Capture the cell that displays the provided text and extract its (X, Y) central coordinate. 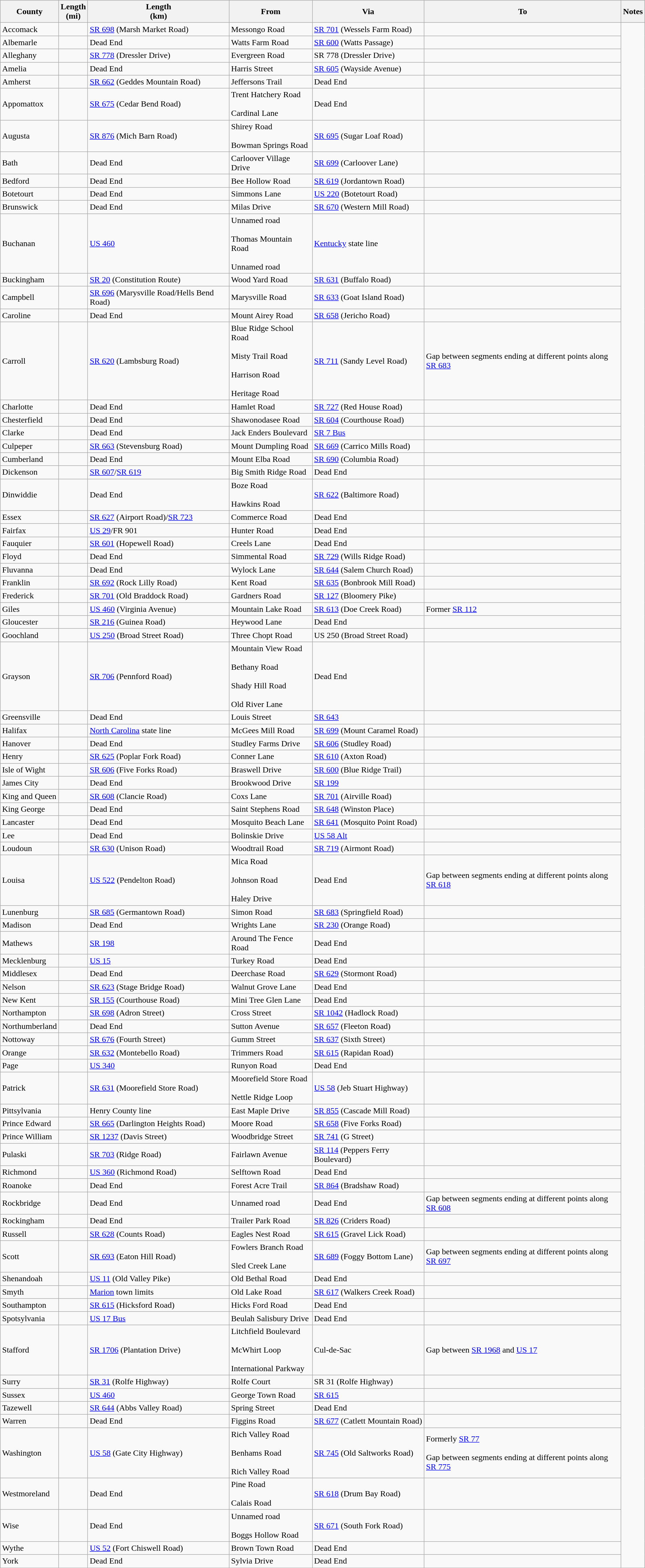
SR 635 (Bonbrook Mill Road) (368, 583)
Lee (30, 835)
Cumberland (30, 459)
Turkey Road (271, 961)
Amherst (30, 82)
Page (30, 1065)
SR 648 (Winston Place) (368, 809)
Bee Hollow Road (271, 181)
Loudoun (30, 849)
SR 1237 (Davis Street) (158, 1137)
Mount Airey Road (271, 315)
Walnut Grove Lane (271, 987)
SR 855 (Cascade Mill Road) (368, 1110)
Southampton (30, 1305)
East Maple Drive (271, 1110)
Northumberland (30, 1026)
Bath (30, 163)
Clarke (30, 433)
Prince Edward (30, 1124)
SR 641 (Mosquito Point Road) (368, 822)
Gap between SR 1968 and US 17 (523, 1350)
SR 605 (Wayside Avenue) (368, 69)
SR 690 (Columbia Road) (368, 459)
Cross Street (271, 1013)
Washington (30, 1453)
SR 741 (G Street) (368, 1137)
Sylvia Drive (271, 1561)
New Kent (30, 1000)
Studley Farms Drive (271, 743)
SR 604 (Courthouse Road) (368, 420)
Simmons Lane (271, 194)
Brookwood Drive (271, 783)
Evergreen Road (271, 55)
Boze RoadHawkins Road (271, 495)
SR 658 (Five Forks Road) (368, 1124)
Gap between segments ending at different points along SR 697 (523, 1256)
SR 615 (368, 1395)
Shawonodasee Road (271, 420)
SR 699 (Mount Caramel Road) (368, 730)
US 220 (Botetourt Road) (368, 194)
SR 683 (Springfield Road) (368, 912)
Mathews (30, 943)
SR 675 (Cedar Bend Road) (158, 104)
Isle of Wight (30, 770)
Gap between segments ending at different points along SR 618 (523, 880)
Deerchase Road (271, 974)
Gloucester (30, 622)
SR 665 (Darlington Heights Road) (158, 1124)
From (271, 12)
Roanoke (30, 1185)
Wrights Lane (271, 925)
Louisa (30, 880)
King and Queen (30, 796)
SR 629 (Stormont Road) (368, 974)
Notes (633, 12)
Wylock Lane (271, 570)
Former SR 112 (523, 609)
Augusta (30, 136)
Around The Fence Road (271, 943)
SR 114 (Peppers Ferry Boulevard) (368, 1155)
SR 637 (Sixth Street) (368, 1039)
Blue Ridge School RoadMisty Trail RoadHarrison RoadHeritage Road (271, 361)
Buckingham (30, 280)
Charlotte (30, 407)
Pulaski (30, 1155)
Spring Street (271, 1408)
Rockingham (30, 1221)
SR 20 (Constitution Route) (158, 280)
Gumm Street (271, 1039)
SR 127 (Bloomery Pike) (368, 596)
SR 695 (Sugar Loaf Road) (368, 136)
Heywood Lane (271, 622)
Selftown Road (271, 1172)
Hamlet Road (271, 407)
Simmental Road (271, 556)
Rich Valley RoadBenhams RoadRich Valley Road (271, 1453)
SR 615 (Rapidan Road) (368, 1052)
Culpeper (30, 446)
Trimmers Road (271, 1052)
Botetourt (30, 194)
Wise (30, 1526)
Nottoway (30, 1039)
SR 711 (Sandy Level Road) (368, 361)
Surry (30, 1382)
Grayson (30, 676)
Beulah Salisbury Drive (271, 1318)
SR 826 (Criders Road) (368, 1221)
Mica RoadJohnson RoadHaley Drive (271, 880)
US 58 Alt (368, 835)
Louis Street (271, 717)
Shirey RoadBowman Springs Road (271, 136)
US 58 (Gate City Highway) (158, 1453)
SR 631 (Moorefield Store Road) (158, 1088)
Carroll (30, 361)
SR 685 (Germantown Road) (158, 912)
Rockbridge (30, 1203)
Trent Hatchery RoadCardinal Lane (271, 104)
US 29/FR 901 (158, 530)
Middlesex (30, 974)
North Carolina state line (158, 730)
SR 619 (Jordantown Road) (368, 181)
SR 615 (Gravel Lick Road) (368, 1234)
Lunenburg (30, 912)
Stafford (30, 1350)
Mecklenburg (30, 961)
Hicks Ford Road (271, 1305)
Buchanan (30, 243)
SR 622 (Baltimore Road) (368, 495)
SR 701 (Wessels Farm Road) (368, 29)
Moore Road (271, 1124)
SR 657 (Fleeton Road) (368, 1026)
Wood Yard Road (271, 280)
SR 607/SR 619 (158, 472)
Brown Town Road (271, 1548)
Big Smith Ridge Road (271, 472)
Litchfield BoulevardMcWhirt LoopInternational Parkway (271, 1350)
Length(km) (158, 12)
Frederick (30, 596)
US 11 (Old Valley Pike) (158, 1279)
Franklin (30, 583)
Coxs Lane (271, 796)
Brunswick (30, 207)
US 58 (Jeb Stuart Highway) (368, 1088)
SR 692 (Rock Lilly Road) (158, 583)
Sussex (30, 1395)
Orange (30, 1052)
SR 601 (Hopewell Road) (158, 543)
SR 623 (Stage Bridge Road) (158, 987)
Pittsylvania (30, 1110)
SR 230 (Orange Road) (368, 925)
Unnamed road (271, 1203)
Essex (30, 517)
George Town Road (271, 1395)
Gap between segments ending at different points along SR 683 (523, 361)
Madison (30, 925)
SR 689 (Foggy Bottom Lane) (368, 1256)
SR 658 (Jericho Road) (368, 315)
SR 669 (Carrico Mills Road) (368, 446)
SR 600 (Blue Ridge Trail) (368, 770)
SR 703 (Ridge Road) (158, 1155)
Commerce Road (271, 517)
Kentucky state line (368, 243)
Via (368, 12)
SR 618 (Drum Bay Road) (368, 1494)
US 522 (Pendelton Road) (158, 880)
County (30, 12)
SR 676 (Fourth Street) (158, 1039)
Cul-de-Sac (368, 1350)
James City (30, 783)
SR 625 (Poplar Fork Road) (158, 757)
Figgins Road (271, 1421)
Mount Elba Road (271, 459)
SR 745 (Old Saltworks Road) (368, 1453)
Fairfax (30, 530)
Caroline (30, 315)
Bedford (30, 181)
Giles (30, 609)
SR 600 (Watts Passage) (368, 42)
York (30, 1561)
SR 699 (Carloover Lane) (368, 163)
Length(mi) (73, 12)
SR 644 (Salem Church Road) (368, 570)
SR 1042 (Hadlock Road) (368, 1013)
Pine RoadCalais Road (271, 1494)
SR 606 (Studley Road) (368, 743)
SR 663 (Stevensburg Road) (158, 446)
SR 7 Bus (368, 433)
Westmoreland (30, 1494)
SR 670 (Western Mill Road) (368, 207)
Bolinskie Drive (271, 835)
Alleghany (30, 55)
Mini Tree Glen Lane (271, 1000)
US 17 Bus (158, 1318)
Woodbridge Street (271, 1137)
Dinwiddie (30, 495)
US 340 (158, 1065)
Runyon Road (271, 1065)
Hanover (30, 743)
Old Lake Road (271, 1292)
Woodtrail Road (271, 849)
US 52 (Fort Chiswell Road) (158, 1548)
SR 613 (Doe Creek Road) (368, 609)
SR 615 (Hicksford Road) (158, 1305)
Forest Acre Trail (271, 1185)
Unnamed roadBoggs Hollow Road (271, 1526)
Fairlawn Avenue (271, 1155)
Greensville (30, 717)
Accomack (30, 29)
SR 677 (Catlett Mountain Road) (368, 1421)
King George (30, 809)
SR 630 (Unison Road) (158, 849)
SR 876 (Mich Barn Road) (158, 136)
Chesterfield (30, 420)
SR 632 (Montebello Road) (158, 1052)
Jack Enders Boulevard (271, 433)
Gardners Road (271, 596)
Three Chopt Road (271, 635)
SR 617 (Walkers Creek Road) (368, 1292)
Eagles Nest Road (271, 1234)
SR 199 (368, 783)
SR 633 (Goat Island Road) (368, 298)
Tazewell (30, 1408)
SR 198 (158, 943)
Conner Lane (271, 757)
Northampton (30, 1013)
Gap between segments ending at different points along SR 608 (523, 1203)
Prince William (30, 1137)
Mountain Lake Road (271, 609)
SR 631 (Buffalo Road) (368, 280)
Wythe (30, 1548)
Jeffersons Trail (271, 82)
Fluvanna (30, 570)
Fowlers Branch RoadSled Creek Lane (271, 1256)
SR 628 (Counts Road) (158, 1234)
SR 701 (Old Braddock Road) (158, 596)
Goochland (30, 635)
SR 719 (Airmont Road) (368, 849)
SR 606 (Five Forks Road) (158, 770)
SR 698 (Marsh Market Road) (158, 29)
Fauquier (30, 543)
Watts Farm Road (271, 42)
Scott (30, 1256)
Patrick (30, 1088)
Hunter Road (271, 530)
Campbell (30, 298)
Appomattox (30, 104)
SR 643 (368, 717)
SR 610 (Axton Road) (368, 757)
Trailer Park Road (271, 1221)
SR 216 (Guinea Road) (158, 622)
Dickenson (30, 472)
SR 729 (Wills Ridge Road) (368, 556)
Unnamed roadThomas Mountain RoadUnnamed road (271, 243)
Rolfe Court (271, 1382)
McGees Mill Road (271, 730)
Mosquito Beach Lane (271, 822)
SR 698 (Adron Street) (158, 1013)
Milas Drive (271, 207)
Albemarle (30, 42)
SR 662 (Geddes Mountain Road) (158, 82)
Old Bethal Road (271, 1279)
SR 696 (Marysville Road/Hells Bend Road) (158, 298)
Moorefield Store RoadNettle Ridge Loop (271, 1088)
Kent Road (271, 583)
Halifax (30, 730)
Henry (30, 757)
SR 644 (Abbs Valley Road) (158, 1408)
Nelson (30, 987)
Amelia (30, 69)
Saint Stephens Road (271, 809)
SR 701 (Airville Road) (368, 796)
Russell (30, 1234)
Lancaster (30, 822)
SR 155 (Courthouse Road) (158, 1000)
SR 864 (Bradshaw Road) (368, 1185)
SR 627 (Airport Road)/SR 723 (158, 517)
Harris Street (271, 69)
Simon Road (271, 912)
Warren (30, 1421)
SR 620 (Lambsburg Road) (158, 361)
US 15 (158, 961)
SR 1706 (Plantation Drive) (158, 1350)
SR 693 (Eaton Hill Road) (158, 1256)
Floyd (30, 556)
Spotsylvania (30, 1318)
Smyth (30, 1292)
Mount Dumpling Road (271, 446)
To (523, 12)
Mountain View RoadBethany RoadShady Hill RoadOld River Lane (271, 676)
Shenandoah (30, 1279)
SR 727 (Red House Road) (368, 407)
Carloover Village Drive (271, 163)
SR 706 (Pennford Road) (158, 676)
Braswell Drive (271, 770)
Sutton Avenue (271, 1026)
Formerly SR 77Gap between segments ending at different points along SR 775 (523, 1453)
US 460 (Virginia Avenue) (158, 609)
Marion town limits (158, 1292)
SR 608 (Clancie Road) (158, 796)
US 360 (Richmond Road) (158, 1172)
Creels Lane (271, 543)
Henry County line (158, 1110)
Marysville Road (271, 298)
Richmond (30, 1172)
Messongo Road (271, 29)
SR 671 (South Fork Road) (368, 1526)
